From the cell containing the given text, extract its center point as (x, y) coordinate. 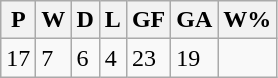
19 (194, 58)
GA (194, 20)
GF (148, 20)
W (54, 20)
4 (112, 58)
D (85, 20)
6 (85, 58)
7 (54, 58)
P (18, 20)
L (112, 20)
W% (248, 20)
23 (148, 58)
17 (18, 58)
